Detect which cell encompasses the target text, then output its (X, Y) center coordinate. 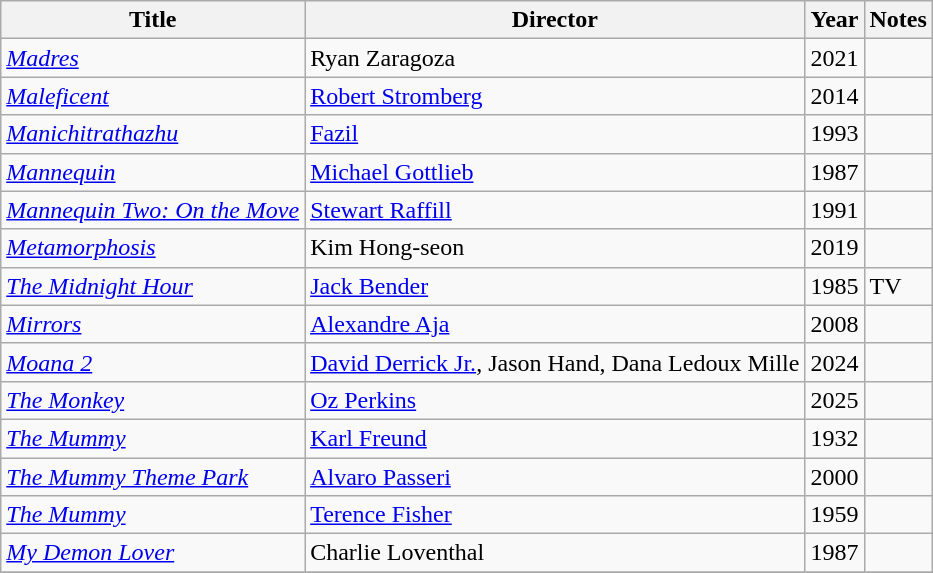
My Demon Lover (153, 553)
Stewart Raffill (555, 210)
The Mummy Theme Park (153, 477)
1985 (834, 286)
2000 (834, 477)
Jack Bender (555, 286)
Alvaro Passeri (555, 477)
1991 (834, 210)
Year (834, 20)
Oz Perkins (555, 400)
2021 (834, 58)
The Monkey (153, 400)
Ryan Zaragoza (555, 58)
2008 (834, 324)
Director (555, 20)
Metamorphosis (153, 248)
The Midnight Hour (153, 286)
2014 (834, 96)
2024 (834, 362)
Fazil (555, 134)
1959 (834, 515)
Robert Stromberg (555, 96)
1932 (834, 438)
Notes (898, 20)
Karl Freund (555, 438)
Manichitrathazhu (153, 134)
Mirrors (153, 324)
Charlie Loventhal (555, 553)
Kim Hong-seon (555, 248)
David Derrick Jr., Jason Hand, Dana Ledoux Mille (555, 362)
1993 (834, 134)
2019 (834, 248)
Maleficent (153, 96)
2025 (834, 400)
TV (898, 286)
Michael Gottlieb (555, 172)
Title (153, 20)
Madres (153, 58)
Moana 2 (153, 362)
Mannequin Two: On the Move (153, 210)
Alexandre Aja (555, 324)
Terence Fisher (555, 515)
Mannequin (153, 172)
